Provide the [X, Y] coordinate of the cell's center where the given text is located.  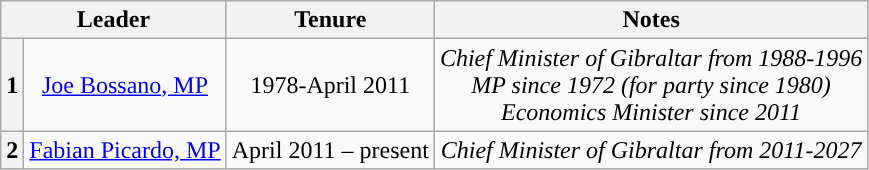
Joe Bossano, MP [125, 85]
2 [12, 150]
Fabian Picardo, MP [125, 150]
1 [12, 85]
Tenure [330, 20]
Chief Minister of Gibraltar from 2011-2027 [651, 150]
Notes [651, 20]
April 2011 – present [330, 150]
Chief Minister of Gibraltar from 1988-1996MP since 1972 (for party since 1980)Economics Minister since 2011 [651, 85]
Leader [114, 20]
1978-April 2011 [330, 85]
